Pinpoint the cell where the given text exists, returning its (x, y) midpoint coordinate. 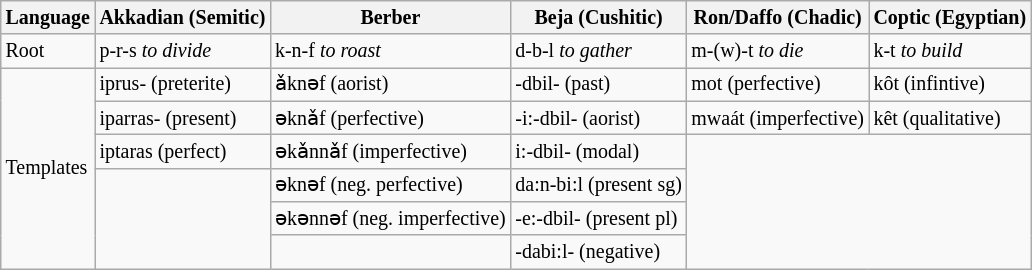
Beja (Cushitic) (599, 18)
Ron/Daffo (Chadic) (778, 18)
Root (48, 52)
-dabi:l- (negative) (599, 252)
k-n-f to roast (390, 52)
-e:-dbil- (present pl) (599, 218)
kôt (infintive) (950, 84)
əknǎf (perfective) (390, 118)
i:-dbil- (modal) (599, 152)
mot (perfective) (778, 84)
Templates (48, 168)
mwaát (imperfective) (778, 118)
əknəf (neg. perfective) (390, 184)
-dbil- (past) (599, 84)
p-r-s to divide (183, 52)
-i:-dbil- (aorist) (599, 118)
əkǎnnǎf (imperfective) (390, 152)
k-t to build (950, 52)
da:n-bi:l (present sg) (599, 184)
iptaras (perfect) (183, 152)
iparras- (present) (183, 118)
əkənnəf (neg. imperfective) (390, 218)
iprus- (preterite) (183, 84)
kêt (qualitative) (950, 118)
m-(w)-t to die (778, 52)
Berber (390, 18)
d-b-l to gather (599, 52)
ǎknəf (aorist) (390, 84)
Akkadian (Semitic) (183, 18)
Language (48, 18)
Coptic (Egyptian) (950, 18)
